Find where the given text appears and provide that cell's center as [X, Y] coordinate. 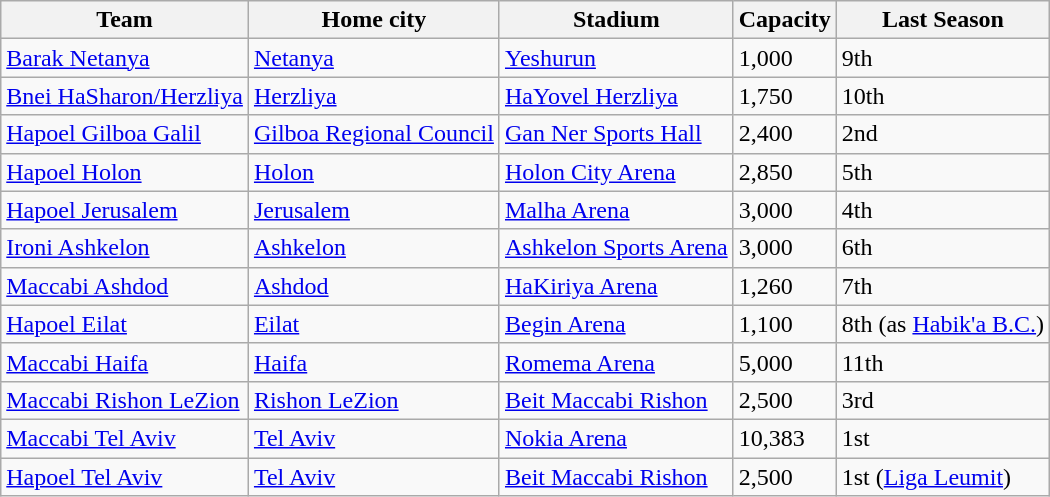
Bnei HaSharon/Herzliya [125, 96]
Last Season [942, 20]
Team [125, 20]
Hapoel Tel Aviv [125, 477]
Maccabi Tel Aviv [125, 438]
Nokia Arena [616, 438]
Ashdod [374, 286]
Romema Arena [616, 362]
Stadium [616, 20]
HaKiriya Arena [616, 286]
Hapoel Eilat [125, 324]
Rishon LeZion [374, 400]
Ashkelon [374, 248]
2,850 [784, 172]
Yeshurun [616, 58]
Maccabi Rishon LeZion [125, 400]
Malha Arena [616, 210]
Begin Arena [616, 324]
1st [942, 438]
6th [942, 248]
Hapoel Gilboa Galil [125, 134]
3rd [942, 400]
10th [942, 96]
1st (Liga Leumit) [942, 477]
Home city [374, 20]
1,000 [784, 58]
Ironi Ashkelon [125, 248]
Holon City Arena [616, 172]
Netanya [374, 58]
Maccabi Ashdod [125, 286]
2nd [942, 134]
Eilat [374, 324]
Barak Netanya [125, 58]
11th [942, 362]
Ashkelon Sports Arena [616, 248]
1,750 [784, 96]
Hapoel Jerusalem [125, 210]
Herzliya [374, 96]
Hapoel Holon [125, 172]
Gan Ner Sports Hall [616, 134]
Capacity [784, 20]
1,260 [784, 286]
5th [942, 172]
9th [942, 58]
Gilboa Regional Council [374, 134]
10,383 [784, 438]
5,000 [784, 362]
8th (as Habik'a B.C.) [942, 324]
Haifa [374, 362]
1,100 [784, 324]
Maccabi Haifa [125, 362]
2,400 [784, 134]
4th [942, 210]
Holon [374, 172]
Jerusalem [374, 210]
HaYovel Herzliya [616, 96]
7th [942, 286]
